Scan for the cell matching the given text and deliver its [x, y] coordinate at center. 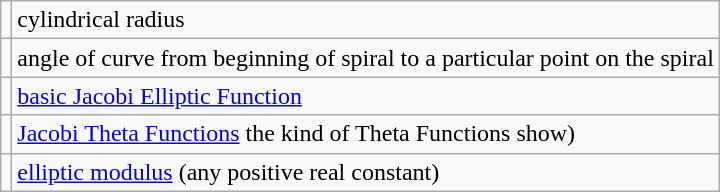
cylindrical radius [366, 20]
angle of curve from beginning of spiral to a particular point on the spiral [366, 58]
elliptic modulus (any positive real constant) [366, 172]
Jacobi Theta Functions the kind of Theta Functions show) [366, 134]
basic Jacobi Elliptic Function [366, 96]
